Return the [x, y] coordinate for the center point of the cell that contains the specified text.  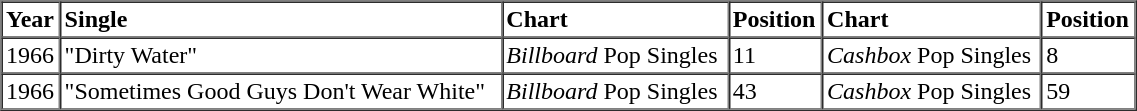
Year [32, 20]
43 [775, 92]
8 [1089, 56]
11 [775, 56]
"Dirty Water" [281, 56]
"Sometimes Good Guys Don't Wear White" [281, 92]
59 [1089, 92]
Single [281, 20]
